From the cell containing the given text, extract its center point as [X, Y] coordinate. 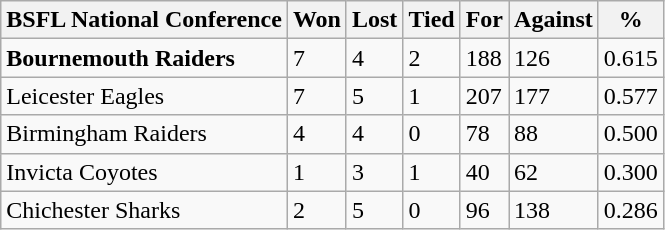
0.577 [630, 96]
BSFL National Conference [144, 20]
88 [554, 134]
78 [484, 134]
Chichester Sharks [144, 210]
62 [554, 172]
40 [484, 172]
207 [484, 96]
Bournemouth Raiders [144, 58]
0.615 [630, 58]
Against [554, 20]
188 [484, 58]
% [630, 20]
0.286 [630, 210]
Tied [432, 20]
Won [316, 20]
177 [554, 96]
Invicta Coyotes [144, 172]
96 [484, 210]
126 [554, 58]
0.300 [630, 172]
138 [554, 210]
3 [374, 172]
Leicester Eagles [144, 96]
Birmingham Raiders [144, 134]
For [484, 20]
Lost [374, 20]
0.500 [630, 134]
